Determine the (x, y) coordinate at the center of the cell enclosing the given text.  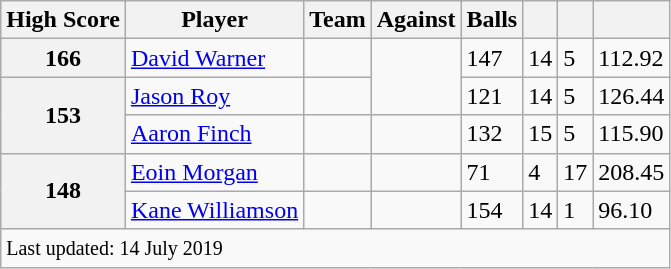
115.90 (632, 134)
Player (214, 20)
96.10 (632, 210)
Team (338, 20)
208.45 (632, 172)
153 (64, 115)
148 (64, 191)
Against (416, 20)
Jason Roy (214, 96)
71 (492, 172)
Last updated: 14 July 2019 (336, 248)
126.44 (632, 96)
1 (576, 210)
132 (492, 134)
112.92 (632, 58)
15 (540, 134)
High Score (64, 20)
154 (492, 210)
4 (540, 172)
Balls (492, 20)
Aaron Finch (214, 134)
David Warner (214, 58)
Eoin Morgan (214, 172)
147 (492, 58)
121 (492, 96)
17 (576, 172)
Kane Williamson (214, 210)
166 (64, 58)
